Find where the given text appears and provide that cell's center as [x, y] coordinate. 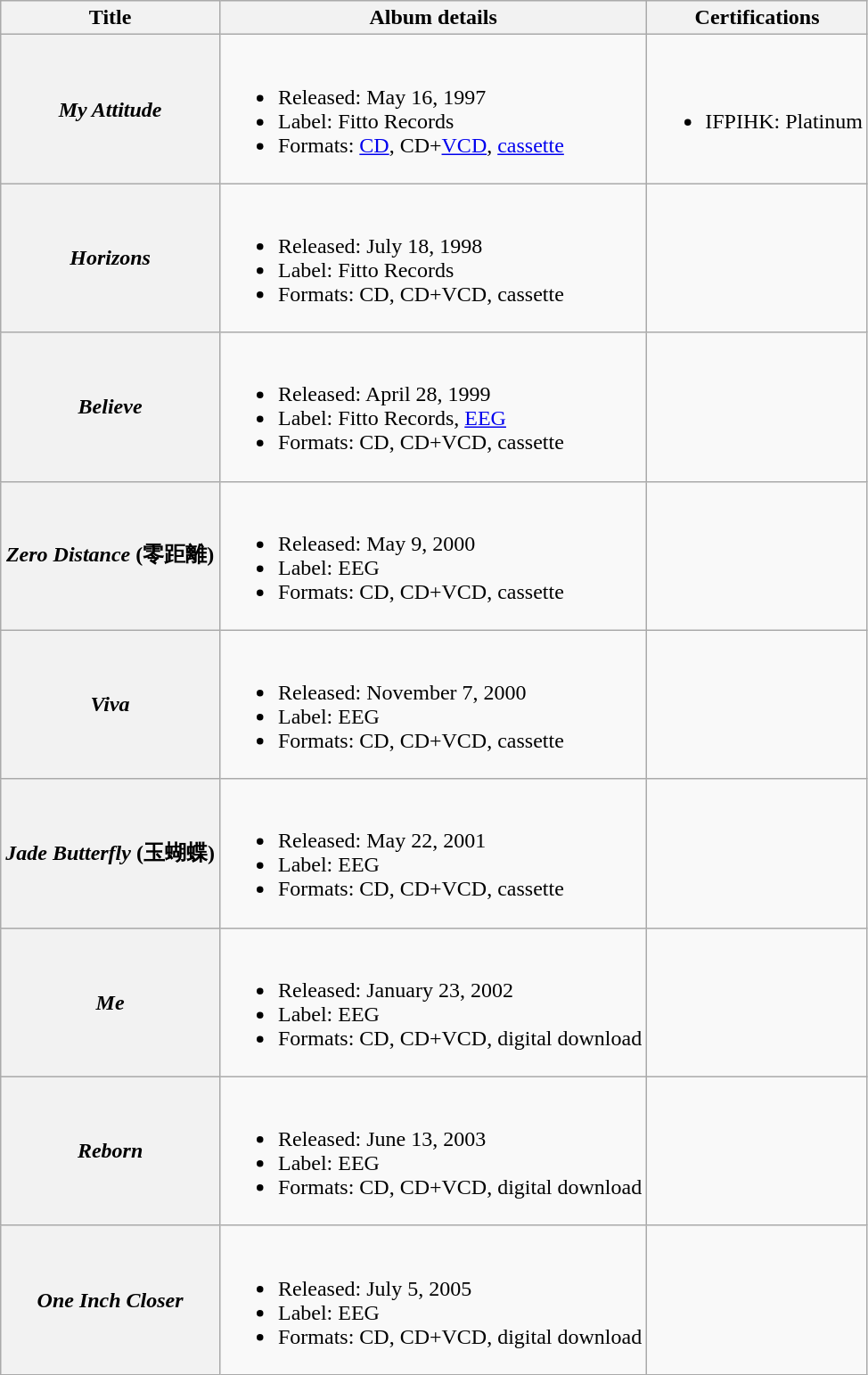
Album details [433, 18]
Released: July 18, 1998Label: Fitto RecordsFormats: CD, CD+VCD, cassette [433, 258]
IFPIHK: Platinum [757, 109]
One Inch Closer [111, 1299]
Released: April 28, 1999Label: Fitto Records, EEGFormats: CD, CD+VCD, cassette [433, 406]
Title [111, 18]
Released: May 16, 1997Label: Fitto RecordsFormats: CD, CD+VCD, cassette [433, 109]
Jade Butterfly (玉蝴蝶) [111, 854]
Zero Distance (零距離) [111, 556]
Released: November 7, 2000Label: EEGFormats: CD, CD+VCD, cassette [433, 704]
Me [111, 1002]
Reborn [111, 1151]
Released: May 22, 2001Label: EEGFormats: CD, CD+VCD, cassette [433, 854]
Viva [111, 704]
My Attitude [111, 109]
Released: January 23, 2002Label: EEGFormats: CD, CD+VCD, digital download [433, 1002]
Believe [111, 406]
Released: May 9, 2000Label: EEGFormats: CD, CD+VCD, cassette [433, 556]
Released: June 13, 2003Label: EEGFormats: CD, CD+VCD, digital download [433, 1151]
Released: July 5, 2005Label: EEGFormats: CD, CD+VCD, digital download [433, 1299]
Horizons [111, 258]
Certifications [757, 18]
